Pinpoint the cell where the given text exists, returning its (x, y) midpoint coordinate. 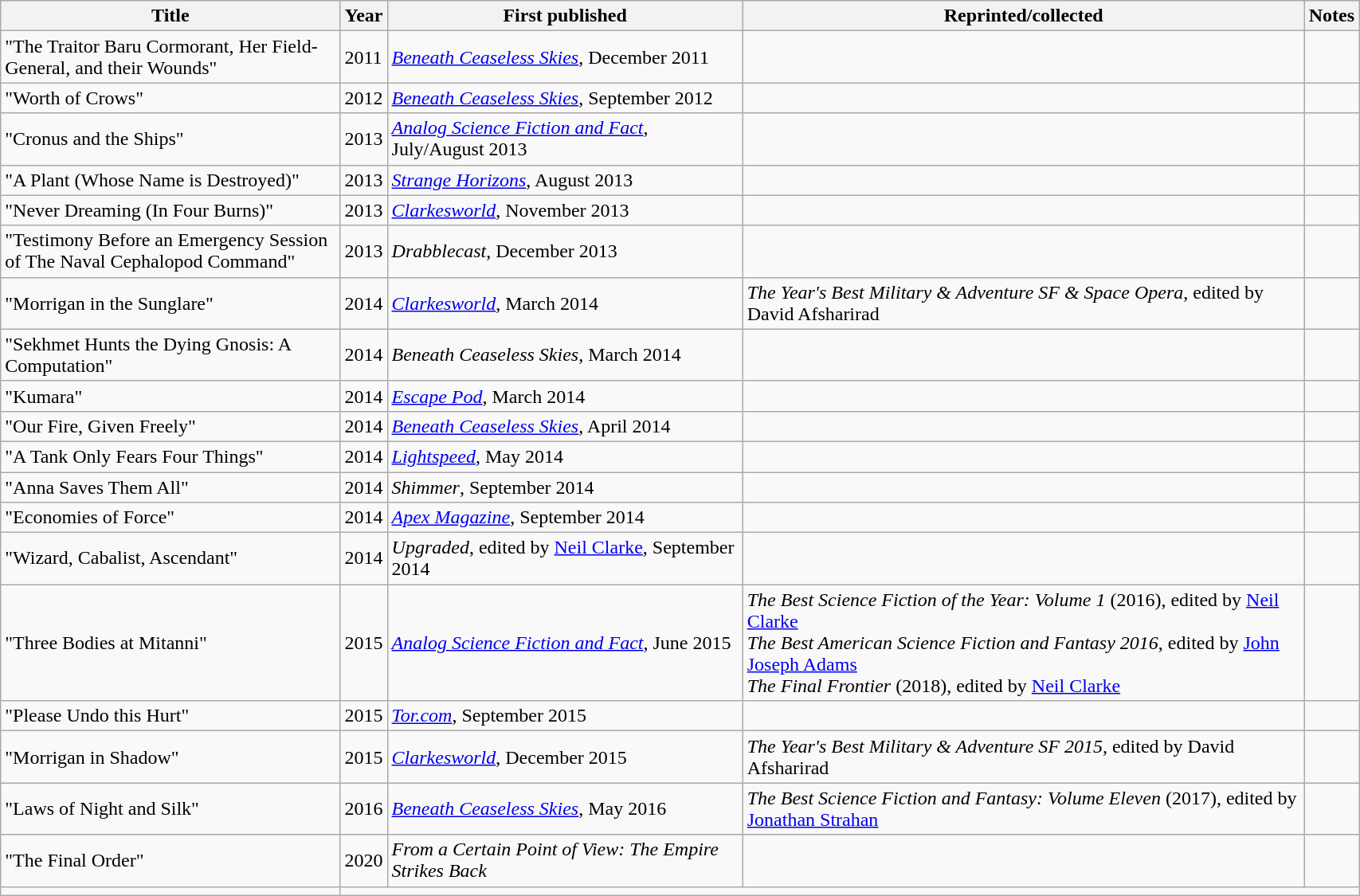
Lightspeed, May 2014 (565, 456)
"Cronus and the Ships" (170, 139)
Year (363, 16)
"The Final Order" (170, 860)
"Wizard, Cabalist, Ascendant" (170, 559)
"Morrigan in Shadow" (170, 757)
The Best Science Fiction and Fantasy: Volume Eleven (2017), edited by Jonathan Strahan (1023, 809)
Reprinted/collected (1023, 16)
Clarkesworld, November 2013 (565, 210)
Analog Science Fiction and Fact, July/August 2013 (565, 139)
"Worth of Crows" (170, 98)
Shimmer, September 2014 (565, 487)
Upgraded, edited by Neil Clarke, September 2014 (565, 559)
The Year's Best Military & Adventure SF 2015, edited by David Afsharirad (1023, 757)
Beneath Ceaseless Skies, September 2012 (565, 98)
"Testimony Before an Emergency Session of The Naval Cephalopod Command" (170, 252)
Clarkesworld, December 2015 (565, 757)
Beneath Ceaseless Skies, March 2014 (565, 355)
Title (170, 16)
"Three Bodies at Mitanni" (170, 643)
"Economies of Force" (170, 518)
"Morrigan in the Sunglare" (170, 303)
First published (565, 16)
2016 (363, 809)
From a Certain Point of View: The Empire Strikes Back (565, 860)
Escape Pod, March 2014 (565, 396)
Tor.com, September 2015 (565, 716)
Apex Magazine, September 2014 (565, 518)
Beneath Ceaseless Skies, December 2011 (565, 57)
The Year's Best Military & Adventure SF & Space Opera, edited by David Afsharirad (1023, 303)
"Our Fire, Given Freely" (170, 426)
2011 (363, 57)
"Anna Saves Them All" (170, 487)
"Laws of Night and Silk" (170, 809)
"A Plant (Whose Name is Destroyed)" (170, 180)
"Sekhmet Hunts the Dying Gnosis: A Computation" (170, 355)
2012 (363, 98)
2020 (363, 860)
Analog Science Fiction and Fact, June 2015 (565, 643)
"The Traitor Baru Cormorant, Her Field-General, and their Wounds" (170, 57)
"Kumara" (170, 396)
Notes (1331, 16)
Strange Horizons, August 2013 (565, 180)
"Never Dreaming (In Four Burns)" (170, 210)
Drabblecast, December 2013 (565, 252)
Beneath Ceaseless Skies, May 2016 (565, 809)
Clarkesworld, March 2014 (565, 303)
"A Tank Only Fears Four Things" (170, 456)
"Please Undo this Hurt" (170, 716)
Beneath Ceaseless Skies, April 2014 (565, 426)
